Extract the [X, Y] coordinate from the center of the cell holding the provided text.  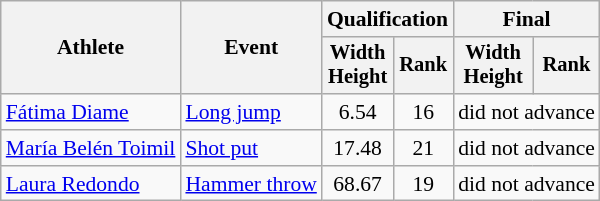
16 [423, 112]
Qualification [388, 19]
21 [423, 148]
Long jump [250, 112]
6.54 [358, 112]
María Belén Toimil [91, 148]
Fátima Diame [91, 112]
Event [250, 48]
17.48 [358, 148]
Shot put [250, 148]
Athlete [91, 48]
Final [526, 19]
